Identify which cell holds the provided text, then report its (x, y) central coordinate. 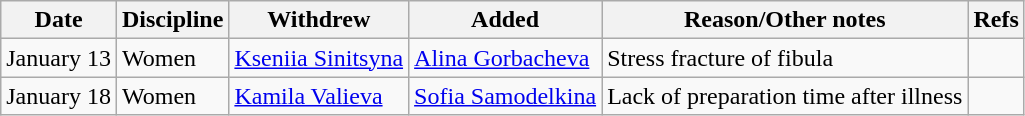
Kamila Valieva (319, 96)
Refs (996, 20)
January 13 (59, 58)
Kseniia Sinitsyna (319, 58)
January 18 (59, 96)
Withdrew (319, 20)
Added (506, 20)
Sofia Samodelkina (506, 96)
Date (59, 20)
Discipline (172, 20)
Reason/Other notes (785, 20)
Stress fracture of fibula (785, 58)
Lack of preparation time after illness (785, 96)
Alina Gorbacheva (506, 58)
